Return (x, y) of the center of cell containing provided text 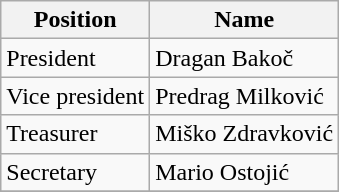
Vice president (76, 96)
Name (244, 20)
Mario Ostojić (244, 172)
President (76, 58)
Secretary (76, 172)
Position (76, 20)
Predrag Milković (244, 96)
Treasurer (76, 134)
Miško Zdravković (244, 134)
Dragan Bakoč (244, 58)
